Capture the cell that displays the provided text and extract its [x, y] central coordinate. 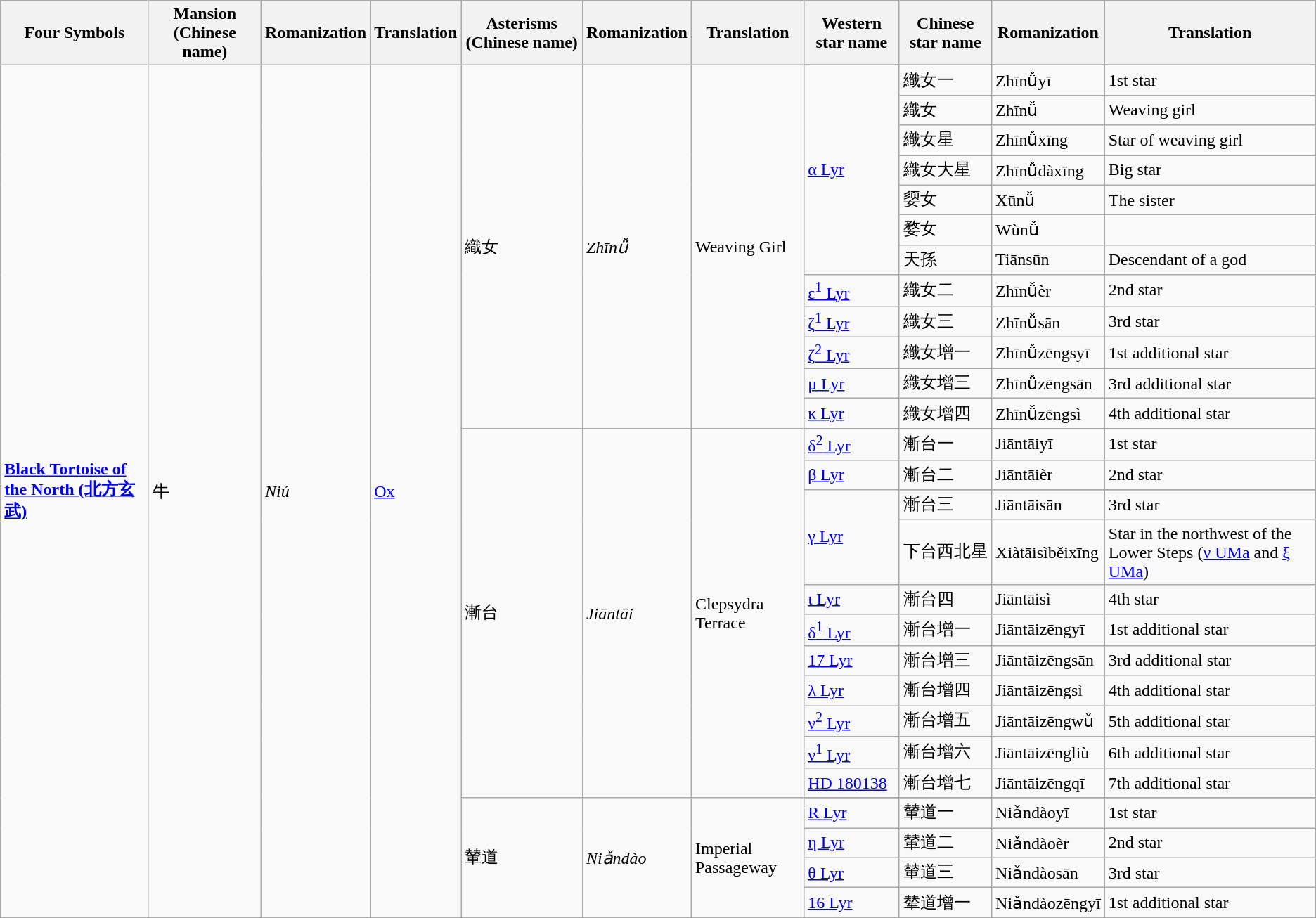
漸台四 [945, 599]
θ Lyr [852, 873]
ζ2 Lyr [852, 353]
Niǎndào [637, 858]
Niǎndàosān [1049, 873]
輦道二 [945, 843]
β Lyr [852, 475]
κ Lyr [852, 413]
織女二 [945, 291]
R Lyr [852, 813]
Big star [1210, 170]
婺女 [945, 231]
織女增三 [945, 384]
μ Lyr [852, 384]
17 Lyr [852, 661]
漸台二 [945, 475]
Clepsydra Terrace [747, 614]
漸台增五 [945, 721]
δ1 Lyr [852, 630]
δ2 Lyr [852, 444]
Four Symbols [75, 33]
天孫 [945, 260]
Jiāntāi [637, 614]
16 Lyr [852, 903]
Weaving girl [1210, 110]
Jiāntāizēngqī [1049, 783]
5th additional star [1210, 721]
Jiāntāizēngsì [1049, 690]
Zhīnǚxīng [1049, 141]
Weaving Girl [747, 247]
η Lyr [852, 843]
漸台增三 [945, 661]
輦道 [522, 858]
Jiāntāizēngsān [1049, 661]
HD 180138 [852, 783]
Imperial Passageway [747, 858]
織女一 [945, 80]
Niǎndàozēngyī [1049, 903]
Jiāntāiyī [1049, 444]
Xūnǚ [1049, 200]
Star in the northwest of the Lower Steps (ν UMa and ξ UMa) [1210, 552]
Zhīnǚzēngsyī [1049, 353]
織女星 [945, 141]
Niǎndàoèr [1049, 843]
織女三 [945, 322]
α Lyr [852, 170]
Tiānsūn [1049, 260]
漸台一 [945, 444]
Jiāntāièr [1049, 475]
Ox [416, 492]
Jiāntāizēngyī [1049, 630]
Black Tortoise of the North (北方玄武) [75, 492]
Zhīnǚdàxīng [1049, 170]
7th additional star [1210, 783]
Xiàtāisìběixīng [1049, 552]
ε1 Lyr [852, 291]
Western star name [852, 33]
織女大星 [945, 170]
織女增一 [945, 353]
Jiāntāizēngliù [1049, 752]
Jiāntāizēngwǔ [1049, 721]
Zhīnǚsān [1049, 322]
Descendant of a god [1210, 260]
Jiāntāisì [1049, 599]
輦道三 [945, 873]
漸台三 [945, 505]
Chinese star name [945, 33]
Zhīnǚyī [1049, 80]
輦道一 [945, 813]
漸台增一 [945, 630]
媭女 [945, 200]
牛 [205, 492]
Wùnǚ [1049, 231]
4th star [1210, 599]
ν1 Lyr [852, 752]
Zhīnǚzēngsì [1049, 413]
Zhīnǚzēngsān [1049, 384]
Star of weaving girl [1210, 141]
Mansion (Chinese name) [205, 33]
γ Lyr [852, 537]
Jiāntāisān [1049, 505]
織女增四 [945, 413]
Niú [316, 492]
Zhīnǚèr [1049, 291]
漸台增六 [945, 752]
6th additional star [1210, 752]
The sister [1210, 200]
ν2 Lyr [852, 721]
漸台增七 [945, 783]
漸台增四 [945, 690]
ι Lyr [852, 599]
λ Lyr [852, 690]
漸台 [522, 614]
辇道增一 [945, 903]
下台西北星 [945, 552]
Asterisms (Chinese name) [522, 33]
Niǎndàoyī [1049, 813]
ζ1 Lyr [852, 322]
